Extract the (x, y) coordinate from the center of the cell holding the provided text.  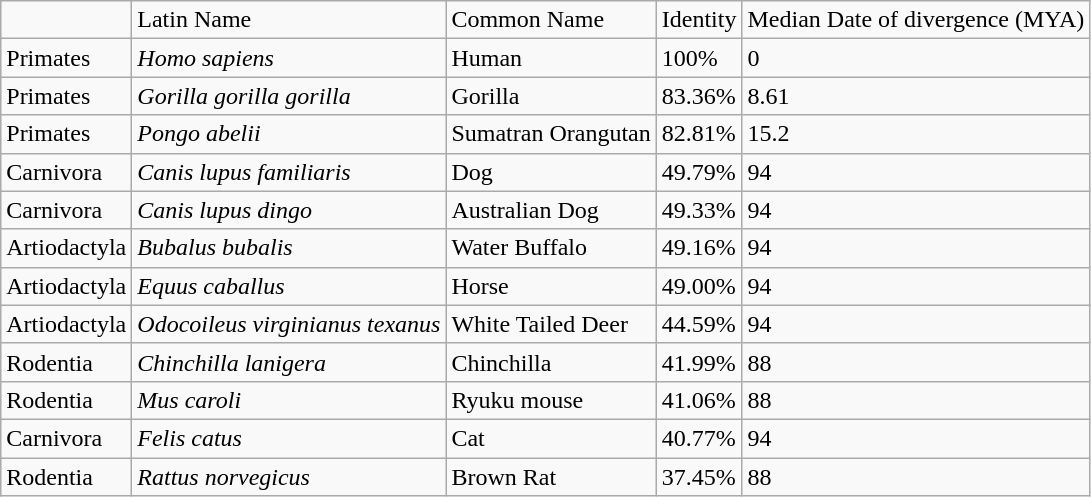
Gorilla gorilla gorilla (289, 96)
Pongo abelii (289, 134)
Canis lupus dingo (289, 210)
49.00% (699, 286)
Common Name (551, 20)
49.16% (699, 248)
44.59% (699, 324)
40.77% (699, 438)
Human (551, 58)
Rattus norvegicus (289, 477)
8.61 (916, 96)
Australian Dog (551, 210)
Dog (551, 172)
Gorilla (551, 96)
49.79% (699, 172)
Median Date of divergence (MYA) (916, 20)
49.33% (699, 210)
Latin Name (289, 20)
Ryuku mouse (551, 400)
15.2 (916, 134)
82.81% (699, 134)
37.45% (699, 477)
Water Buffalo (551, 248)
White Tailed Deer (551, 324)
Homo sapiens (289, 58)
100% (699, 58)
Bubalus bubalis (289, 248)
Sumatran Orangutan (551, 134)
Equus caballus (289, 286)
Horse (551, 286)
Chinchilla (551, 362)
Identity (699, 20)
41.99% (699, 362)
Chinchilla lanigera (289, 362)
83.36% (699, 96)
Felis catus (289, 438)
Canis lupus familiaris (289, 172)
Odocoileus virginianus texanus (289, 324)
0 (916, 58)
Mus caroli (289, 400)
41.06% (699, 400)
Brown Rat (551, 477)
Cat (551, 438)
